Scan for the cell matching the given text and deliver its [x, y] coordinate at center. 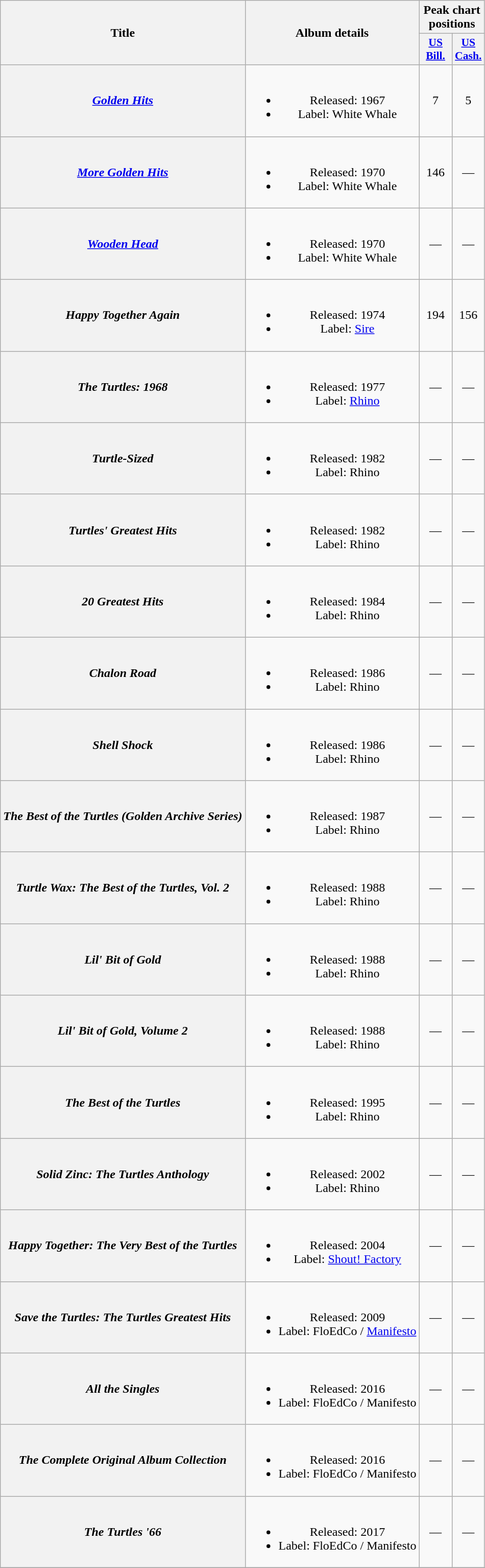
USCash. [468, 49]
Turtle Wax: The Best of the Turtles, Vol. 2 [123, 888]
Released: 2004Label: Shout! Factory [332, 1246]
Shell Shock [123, 745]
Released: 1987Label: Rhino [332, 816]
5 [468, 101]
Peak chart positions [452, 17]
Solid Zinc: The Turtles Anthology [123, 1174]
Golden Hits [123, 101]
Released: 1974Label: Sire [332, 315]
Released: 1984Label: Rhino [332, 601]
7 [435, 101]
Released: 1977Label: Rhino [332, 387]
20 Greatest Hits [123, 601]
USBill. [435, 49]
Released: 2017Label: FloEdCo / Manifesto [332, 1532]
Album details [332, 33]
Turtle-Sized [123, 458]
Lil' Bit of Gold, Volume 2 [123, 1031]
Lil' Bit of Gold [123, 959]
The Turtles '66 [123, 1532]
Turtles' Greatest Hits [123, 530]
Released: 1967Label: White Whale [332, 101]
146 [435, 172]
All the Singles [123, 1389]
Released: 2009Label: FloEdCo / Manifesto [332, 1317]
The Complete Original Album Collection [123, 1460]
Released: 1995Label: Rhino [332, 1103]
156 [468, 315]
Wooden Head [123, 244]
The Best of the Turtles (Golden Archive Series) [123, 816]
194 [435, 315]
Happy Together Again [123, 315]
Title [123, 33]
More Golden Hits [123, 172]
Chalon Road [123, 673]
The Best of the Turtles [123, 1103]
Happy Together: The Very Best of the Turtles [123, 1246]
The Turtles: 1968 [123, 387]
Released: 2002Label: Rhino [332, 1174]
Save the Turtles: The Turtles Greatest Hits [123, 1317]
